Return (X, Y) of the center of cell containing provided text 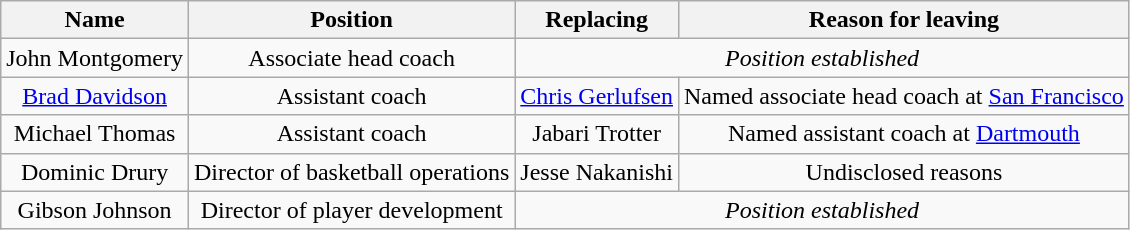
Associate head coach (351, 58)
Michael Thomas (95, 134)
Replacing (597, 20)
Reason for leaving (904, 20)
Dominic Drury (95, 172)
Director of basketball operations (351, 172)
Gibson Johnson (95, 210)
Undisclosed reasons (904, 172)
Jabari Trotter (597, 134)
Jesse Nakanishi (597, 172)
Named associate head coach at San Francisco (904, 96)
John Montgomery (95, 58)
Director of player development (351, 210)
Chris Gerlufsen (597, 96)
Brad Davidson (95, 96)
Position (351, 20)
Named assistant coach at Dartmouth (904, 134)
Name (95, 20)
